Provide the [X, Y] coordinate of the cell's center where the given text is located.  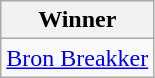
Bron Breakker [78, 58]
Winner [78, 20]
